Scan for the cell matching the given text and deliver its [X, Y] coordinate at center. 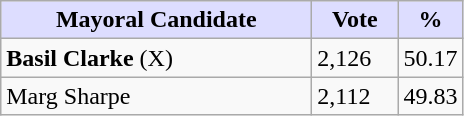
50.17 [430, 58]
Vote [355, 20]
49.83 [430, 96]
2,126 [355, 58]
Mayoral Candidate [156, 20]
% [430, 20]
Basil Clarke (X) [156, 58]
2,112 [355, 96]
Marg Sharpe [156, 96]
